Detect which cell encompasses the target text, then output its (X, Y) center coordinate. 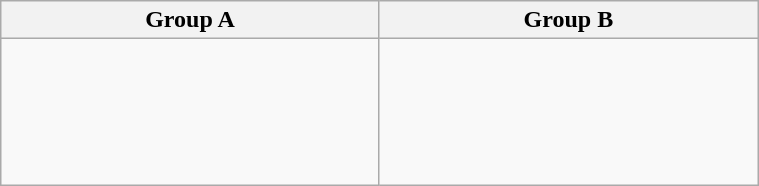
Group B (568, 20)
Group A (190, 20)
